Output the [x, y] coordinate of the center of the cell containing the given text.  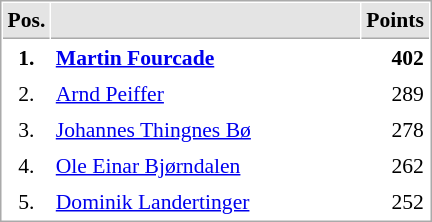
Pos. [26, 21]
3. [26, 129]
4. [26, 165]
262 [396, 165]
Ole Einar Bjørndalen [206, 165]
5. [26, 201]
Martin Fourcade [206, 57]
Dominik Landertinger [206, 201]
2. [26, 93]
Points [396, 21]
Arnd Peiffer [206, 93]
289 [396, 93]
278 [396, 129]
Johannes Thingnes Bø [206, 129]
402 [396, 57]
1. [26, 57]
252 [396, 201]
